Provide the [x, y] coordinate of the cell's center where the given text is located.  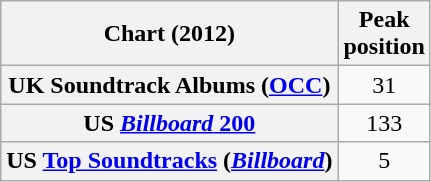
US Top Soundtracks (Billboard) [170, 161]
US Billboard 200 [170, 123]
UK Soundtrack Albums (OCC) [170, 85]
133 [384, 123]
Peakposition [384, 34]
31 [384, 85]
Chart (2012) [170, 34]
5 [384, 161]
